Identify which cell holds the provided text, then report its (x, y) central coordinate. 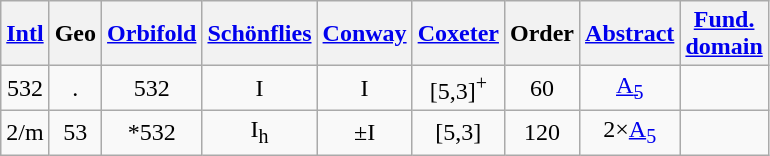
[5,3] (458, 132)
. (75, 88)
53 (75, 132)
60 (542, 88)
Orbifold (152, 34)
*532 (152, 132)
A5 (630, 88)
Geo (75, 34)
Fund.domain (724, 34)
[5,3]+ (458, 88)
2×A5 (630, 132)
Schönflies (260, 34)
2/m (25, 132)
Intl (25, 34)
Abstract (630, 34)
Conway (364, 34)
Ih (260, 132)
Order (542, 34)
Coxeter (458, 34)
±I (364, 132)
120 (542, 132)
